Pinpoint the cell where the given text exists, returning its [x, y] midpoint coordinate. 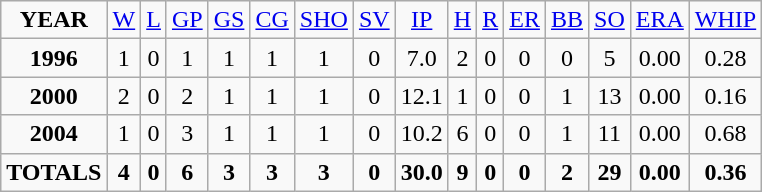
13 [610, 96]
29 [610, 172]
H [462, 20]
4 [124, 172]
YEAR [54, 20]
CG [272, 20]
SV [374, 20]
L [154, 20]
BB [566, 20]
9 [462, 172]
0.36 [725, 172]
TOTALS [54, 172]
12.1 [422, 96]
ERA [660, 20]
W [124, 20]
WHIP [725, 20]
10.2 [422, 134]
11 [610, 134]
SHO [324, 20]
2004 [54, 134]
2000 [54, 96]
ER [525, 20]
30.0 [422, 172]
5 [610, 58]
IP [422, 20]
R [490, 20]
0.16 [725, 96]
0.68 [725, 134]
7.0 [422, 58]
0.28 [725, 58]
1996 [54, 58]
GP [187, 20]
SO [610, 20]
GS [229, 20]
